Determine the [x, y] coordinate at the center of the cell enclosing the given text.  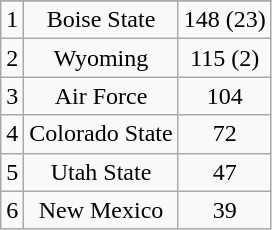
Boise State [101, 20]
39 [224, 210]
3 [12, 96]
2 [12, 58]
4 [12, 134]
5 [12, 172]
104 [224, 96]
Wyoming [101, 58]
Utah State [101, 172]
Colorado State [101, 134]
148 (23) [224, 20]
72 [224, 134]
Air Force [101, 96]
6 [12, 210]
1 [12, 20]
New Mexico [101, 210]
115 (2) [224, 58]
47 [224, 172]
